Identify which cell holds the provided text, then report its [x, y] central coordinate. 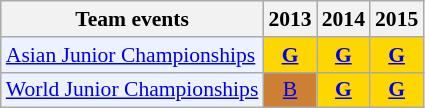
Asian Junior Championships [132, 55]
Team events [132, 19]
2015 [396, 19]
2013 [290, 19]
B [290, 90]
2014 [344, 19]
World Junior Championships [132, 90]
